Locate the cell with the specified text and output its (X, Y) center coordinate. 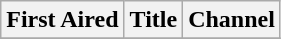
First Aired (62, 20)
Channel (232, 20)
Title (154, 20)
